Find where the given text appears and provide that cell's center as [x, y] coordinate. 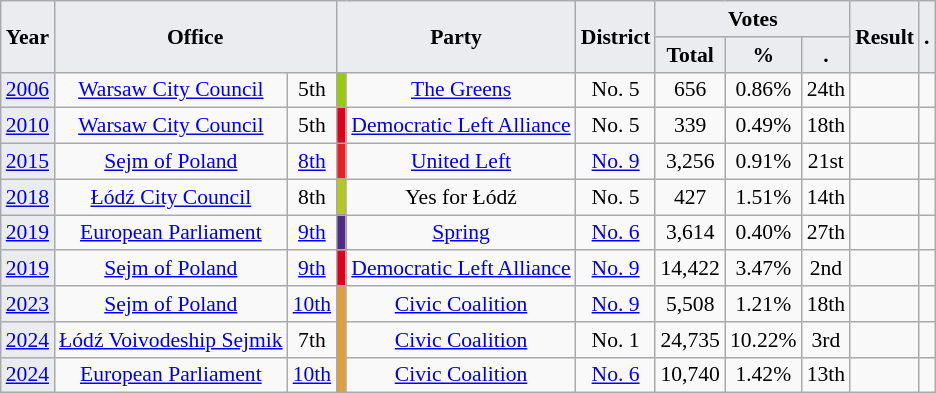
Total [690, 55]
1.42% [764, 375]
3,614 [690, 233]
14th [826, 197]
10,740 [690, 375]
10.22% [764, 340]
1.51% [764, 197]
3,256 [690, 162]
2nd [826, 269]
13th [826, 375]
1.21% [764, 304]
3.47% [764, 269]
656 [690, 90]
Result [884, 36]
Votes [752, 19]
United Left [460, 162]
21st [826, 162]
Łódź Voivodeship Sejmik [171, 340]
5,508 [690, 304]
24,735 [690, 340]
Year [28, 36]
14,422 [690, 269]
24th [826, 90]
2010 [28, 126]
Party [456, 36]
Spring [460, 233]
27th [826, 233]
Office [195, 36]
2006 [28, 90]
2015 [28, 162]
427 [690, 197]
Yes for Łódź [460, 197]
0.49% [764, 126]
2023 [28, 304]
0.40% [764, 233]
% [764, 55]
No. 1 [616, 340]
2018 [28, 197]
7th [312, 340]
Łódź City Council [171, 197]
0.91% [764, 162]
3rd [826, 340]
The Greens [460, 90]
339 [690, 126]
District [616, 36]
0.86% [764, 90]
